Return the [x, y] coordinate for the center point of the cell that contains the specified text.  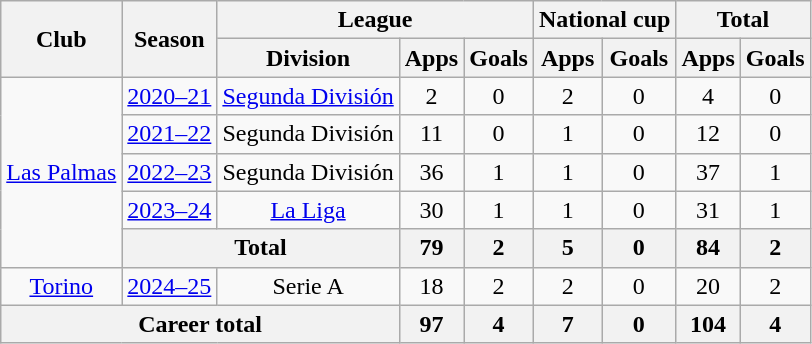
2021–22 [170, 134]
12 [708, 134]
2020–21 [170, 96]
18 [431, 286]
36 [431, 172]
National cup [604, 20]
Torino [62, 286]
2023–24 [170, 210]
11 [431, 134]
20 [708, 286]
Division [308, 58]
30 [431, 210]
Career total [200, 324]
84 [708, 248]
79 [431, 248]
Serie A [308, 286]
Club [62, 39]
97 [431, 324]
2022–23 [170, 172]
7 [567, 324]
League [376, 20]
Las Palmas [62, 172]
37 [708, 172]
La Liga [308, 210]
31 [708, 210]
Season [170, 39]
2024–25 [170, 286]
5 [567, 248]
104 [708, 324]
